Determine the (X, Y) coordinate at the center of the cell enclosing the given text.  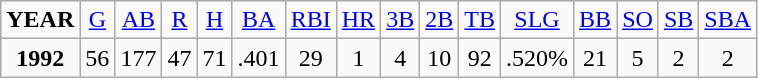
177 (138, 58)
YEAR (40, 20)
1 (358, 58)
56 (98, 58)
.401 (258, 58)
.520% (538, 58)
10 (440, 58)
BB (596, 20)
3B (400, 20)
29 (310, 58)
H (214, 20)
SBA (728, 20)
AB (138, 20)
TB (480, 20)
1992 (40, 58)
47 (180, 58)
HR (358, 20)
SB (678, 20)
G (98, 20)
4 (400, 58)
RBI (310, 20)
2B (440, 20)
SO (638, 20)
21 (596, 58)
SLG (538, 20)
BA (258, 20)
71 (214, 58)
5 (638, 58)
92 (480, 58)
R (180, 20)
